Detect which cell encompasses the target text, then output its (x, y) center coordinate. 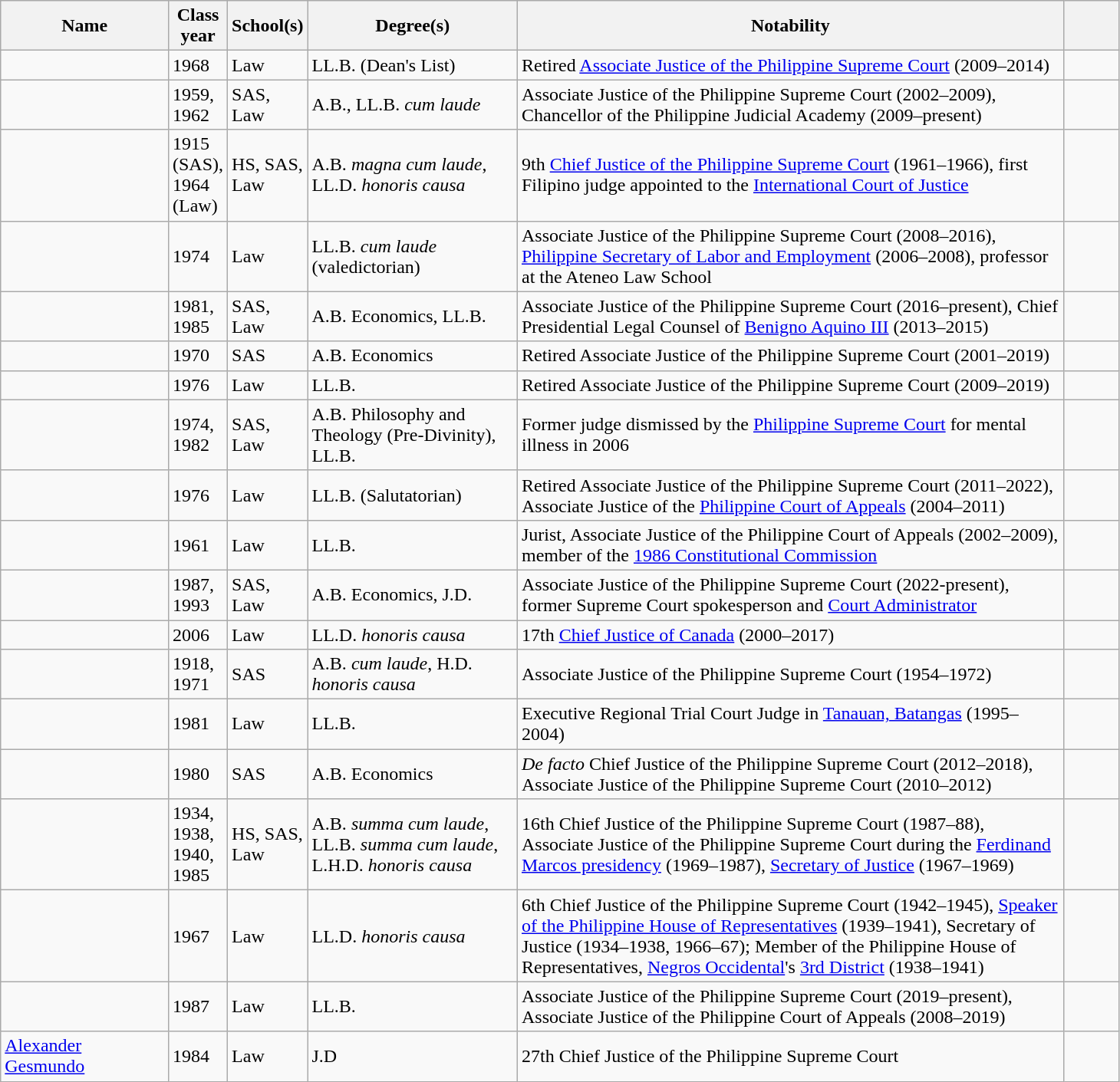
A.B. Philosophy and Theology (Pre-Divinity), LL.B. (413, 435)
Associate Justice of the Philippine Supreme Court (2022-present), former Supreme Court spokesperson and Court Administrator (790, 595)
1918, 1971 (198, 675)
A.B., LL.B. cum laude (413, 104)
1934, 1938, 1940, 1985 (198, 845)
27th Chief Justice of the Philippine Supreme Court (790, 1057)
1961 (198, 544)
1974, 1982 (198, 435)
1984 (198, 1057)
Alexander Gesmundo (84, 1057)
Jurist, Associate Justice of the Philippine Court of Appeals (2002–2009), member of the 1986 Constitutional Commission (790, 544)
1981 (198, 724)
1970 (198, 356)
Retired Associate Justice of the Philippine Supreme Court (2011–2022), Associate Justice of the Philippine Court of Appeals (2004–2011) (790, 495)
Associate Justice of the Philippine Supreme Court (1954–1972) (790, 675)
1974 (198, 256)
Name (84, 26)
1967 (198, 936)
Notability (790, 26)
LL.B. (Dean's List) (413, 65)
Associate Justice of the Philippine Supreme Court (2002–2009), Chancellor of the Philippine Judicial Academy (2009–present) (790, 104)
Class year (198, 26)
Associate Justice of the Philippine Supreme Court (2019–present), Associate Justice of the Philippine Court of Appeals (2008–2019) (790, 1006)
17th Chief Justice of Canada (2000–2017) (790, 634)
1968 (198, 65)
1981, 1985 (198, 316)
Retired Associate Justice of the Philippine Supreme Court (2001–2019) (790, 356)
De facto Chief Justice of the Philippine Supreme Court (2012–2018), Associate Justice of the Philippine Supreme Court (2010–2012) (790, 775)
A.B. Economics, J.D. (413, 595)
A.B. cum laude, H.D. honoris causa (413, 675)
School(s) (268, 26)
1987, 1993 (198, 595)
LL.B. cum laude (valedictorian) (413, 256)
A.B. magna cum laude, LL.D. honoris causa (413, 175)
Degree(s) (413, 26)
1987 (198, 1006)
Former judge dismissed by the Philippine Supreme Court for mental illness in 2006 (790, 435)
9th Chief Justice of the Philippine Supreme Court (1961–1966), first Filipino judge appointed to the International Court of Justice (790, 175)
1959, 1962 (198, 104)
A.B. Economics, LL.B. (413, 316)
LL.B. (Salutatorian) (413, 495)
Executive Regional Trial Court Judge in Tanauan, Batangas (1995–2004) (790, 724)
A.B. summa cum laude, LL.B. summa cum laude, L.H.D. honoris causa (413, 845)
Retired Associate Justice of the Philippine Supreme Court (2009–2014) (790, 65)
2006 (198, 634)
Retired Associate Justice of the Philippine Supreme Court (2009–2019) (790, 385)
1915 (SAS), 1964 (Law) (198, 175)
Associate Justice of the Philippine Supreme Court (2016–present), Chief Presidential Legal Counsel of Benigno Aquino III (2013–2015) (790, 316)
1980 (198, 775)
J.D (413, 1057)
